Capture the cell that displays the provided text and extract its (X, Y) central coordinate. 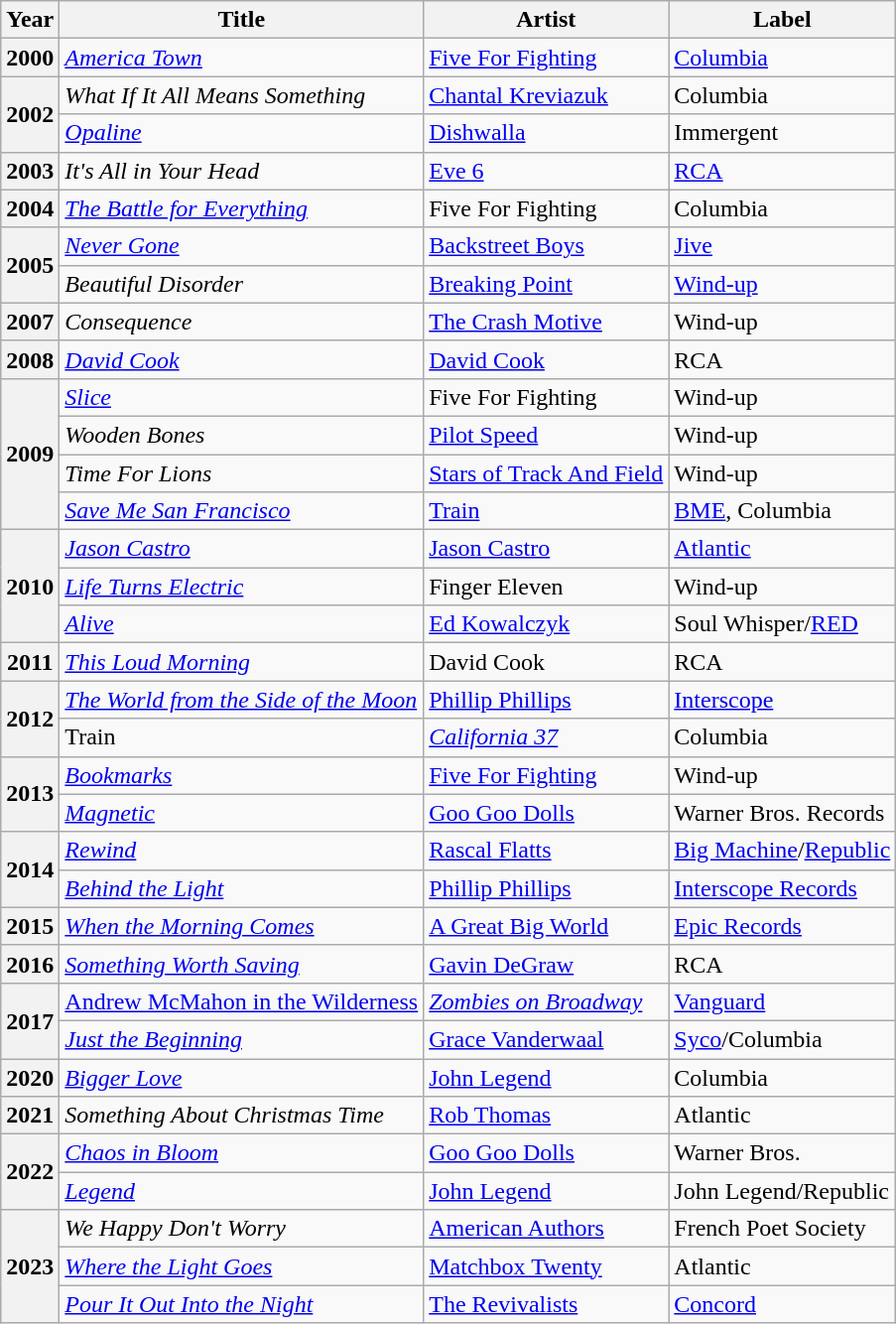
Title (242, 20)
This Loud Morning (242, 662)
2007 (30, 322)
Interscope (782, 700)
Magnetic (242, 813)
Backstreet Boys (546, 246)
Chaos in Bloom (242, 1153)
John Legend/Republic (782, 1191)
Legend (242, 1191)
2023 (30, 1266)
Matchbox Twenty (546, 1266)
Where the Light Goes (242, 1266)
2016 (30, 964)
Something Worth Saving (242, 964)
Wooden Bones (242, 435)
Warner Bros. (782, 1153)
2012 (30, 719)
2002 (30, 114)
Rascal Flatts (546, 851)
Interscope Records (782, 888)
Beautiful Disorder (242, 284)
Epic Records (782, 926)
Slice (242, 397)
Syco/Columbia (782, 1039)
American Authors (546, 1229)
BME, Columbia (782, 511)
Warner Bros. Records (782, 813)
Just the Beginning (242, 1039)
Pour It Out Into the Night (242, 1304)
2005 (30, 265)
The Revivalists (546, 1304)
Immergent (782, 133)
2003 (30, 171)
Ed Kowalczyk (546, 624)
The Battle for Everything (242, 208)
Vanguard (782, 1001)
2004 (30, 208)
Andrew McMahon in the Wilderness (242, 1001)
Breaking Point (546, 284)
Soul Whisper/RED (782, 624)
Alive (242, 624)
2000 (30, 58)
Chantal Kreviazuk (546, 95)
Something About Christmas Time (242, 1116)
When the Morning Comes (242, 926)
Zombies on Broadway (546, 1001)
Grace Vanderwaal (546, 1039)
Bookmarks (242, 775)
2010 (30, 587)
Big Machine/Republic (782, 851)
2015 (30, 926)
Stars of Track And Field (546, 473)
What If It All Means Something (242, 95)
Concord (782, 1304)
Jive (782, 246)
A Great Big World (546, 926)
2020 (30, 1077)
Life Turns Electric (242, 587)
2011 (30, 662)
Bigger Love (242, 1077)
Behind the Light (242, 888)
Eve 6 (546, 171)
Artist (546, 20)
2008 (30, 359)
Year (30, 20)
Rob Thomas (546, 1116)
Pilot Speed (546, 435)
2014 (30, 869)
Rewind (242, 851)
2009 (30, 454)
The Crash Motive (546, 322)
2013 (30, 794)
2017 (30, 1020)
California 37 (546, 737)
Opaline (242, 133)
America Town (242, 58)
2022 (30, 1172)
Never Gone (242, 246)
Dishwalla (546, 133)
Finger Eleven (546, 587)
It's All in Your Head (242, 171)
Label (782, 20)
2021 (30, 1116)
We Happy Don't Worry (242, 1229)
The World from the Side of the Moon (242, 700)
Consequence (242, 322)
Time For Lions (242, 473)
Gavin DeGraw (546, 964)
Save Me San Francisco (242, 511)
French Poet Society (782, 1229)
